Pinpoint the cell where the given text exists, returning its [x, y] midpoint coordinate. 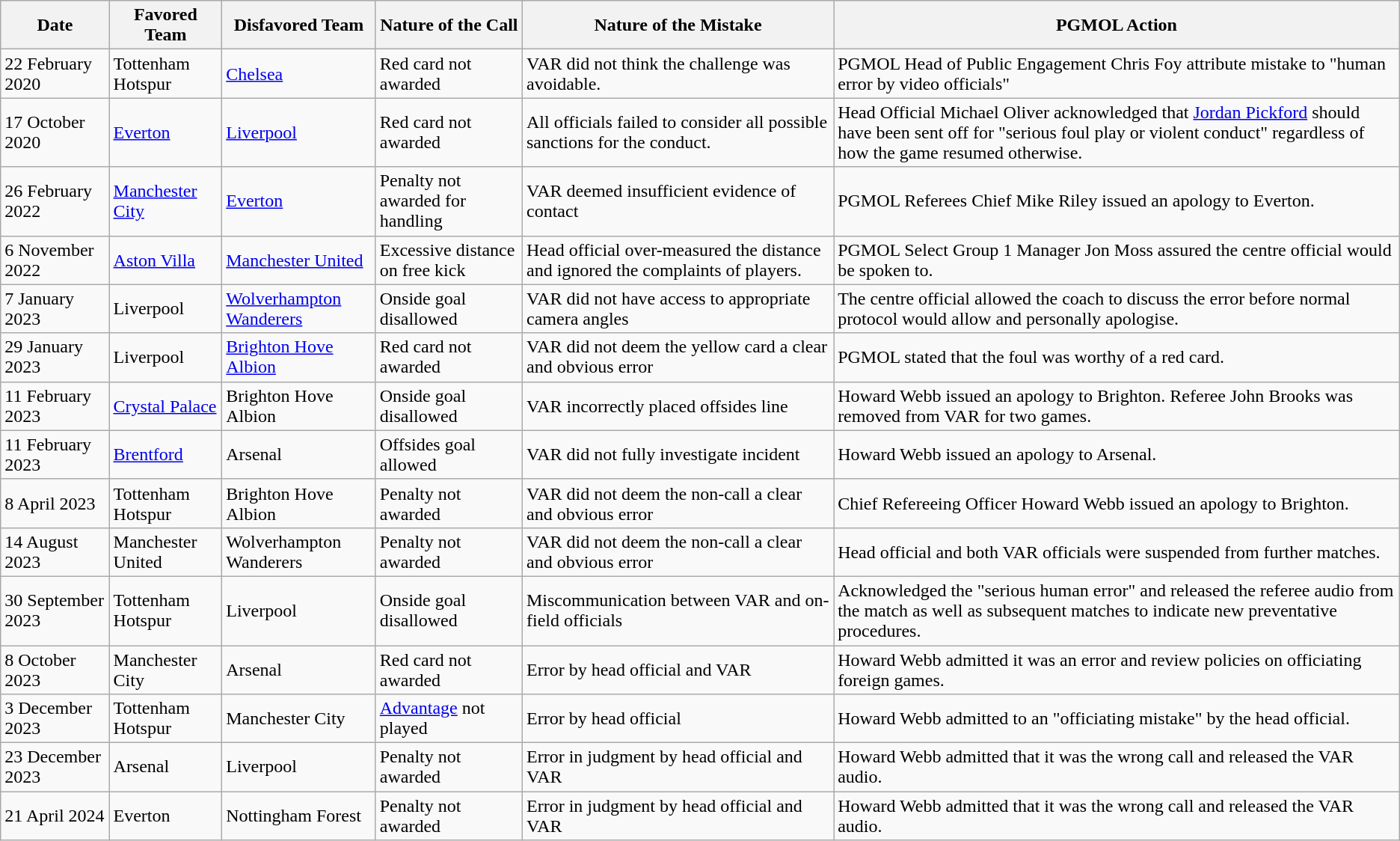
26 February 2022 [55, 201]
Howard Webb admitted it was an error and review policies on officiating foreign games. [1117, 669]
Nottingham Forest [299, 816]
Howard Webb admitted to an "officiating mistake" by the head official. [1117, 718]
Date [55, 25]
VAR deemed insufficient evidence of contact [678, 201]
Advantage not played [449, 718]
8 October 2023 [55, 669]
30 September 2023 [55, 611]
21 April 2024 [55, 816]
Aston Villa [166, 260]
Error by head official and VAR [678, 669]
8 April 2023 [55, 503]
Nature of the Call [449, 25]
VAR did not have access to appropriate camera angles [678, 308]
Brentford [166, 455]
22 February 2020 [55, 73]
VAR did not deem the yellow card a clear and obvious error [678, 358]
PGMOL Referees Chief Mike Riley issued an apology to Everton. [1117, 201]
Howard Webb issued an apology to Arsenal. [1117, 455]
14 August 2023 [55, 552]
23 December 2023 [55, 768]
PGMOL Select Group 1 Manager Jon Moss assured the centre official would be spoken to. [1117, 260]
Miscommunication between VAR and on-field officials [678, 611]
Favored Team [166, 25]
29 January 2023 [55, 358]
3 December 2023 [55, 718]
Head official over-measured the distance and ignored the complaints of players. [678, 260]
Error by head official [678, 718]
All officials failed to consider all possible sanctions for the conduct. [678, 132]
Nature of the Mistake [678, 25]
The centre official allowed the coach to discuss the error before normal protocol would allow and personally apologise. [1117, 308]
PGMOL Head of Public Engagement Chris Foy attribute mistake to "human error by video officials" [1117, 73]
VAR did not think the challenge was avoidable. [678, 73]
Chelsea [299, 73]
Chief Refereeing Officer Howard Webb issued an apology to Brighton. [1117, 503]
Crystal Palace [166, 406]
PGMOL Action [1117, 25]
17 October 2020 [55, 132]
Excessive distance on free kick [449, 260]
VAR incorrectly placed offsides line [678, 406]
Disfavored Team [299, 25]
Offsides goal allowed [449, 455]
7 January 2023 [55, 308]
Howard Webb issued an apology to Brighton. Referee John Brooks was removed from VAR for two games. [1117, 406]
Head official and both VAR officials were suspended from further matches. [1117, 552]
Penalty not awarded for handling [449, 201]
PGMOL stated that the foul was worthy of a red card. [1117, 358]
VAR did not fully investigate incident [678, 455]
6 November 2022 [55, 260]
